Search for the cell housing the specified text and yield its (x, y) center coordinate. 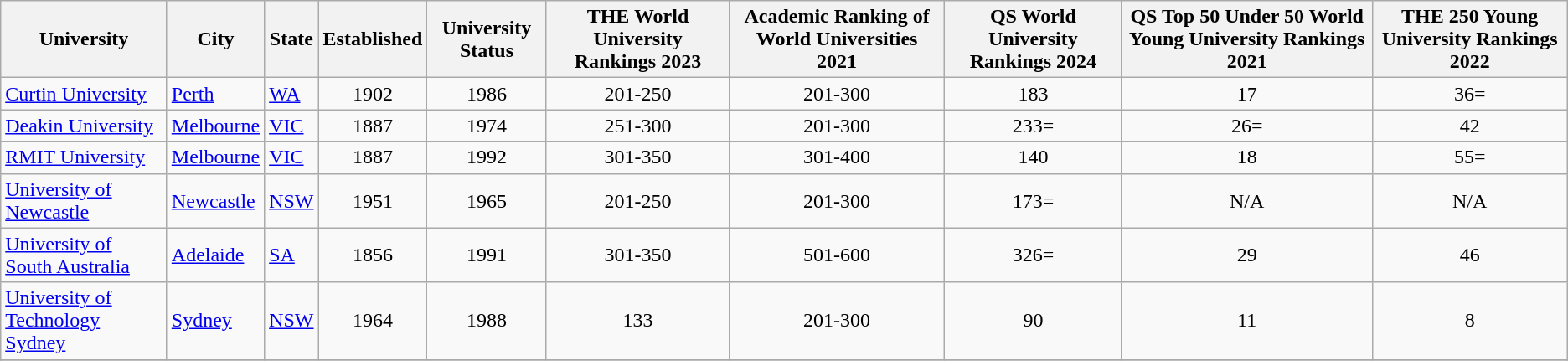
1986 (487, 94)
11 (1246, 321)
55= (1469, 157)
501-600 (838, 255)
WA (291, 94)
8 (1469, 321)
233= (1034, 126)
Adelaide (215, 255)
THE World University Rankings 2023 (637, 39)
State (291, 39)
1902 (373, 94)
1988 (487, 321)
Established (373, 39)
University of South Australia (84, 255)
SA (291, 255)
46 (1469, 255)
140 (1034, 157)
University Status (487, 39)
301-400 (838, 157)
36= (1469, 94)
1992 (487, 157)
Academic Ranking of World Universities 2021 (838, 39)
Sydney (215, 321)
251-300 (637, 126)
29 (1246, 255)
THE 250 Young University Rankings 2022 (1469, 39)
QS World University Rankings 2024 (1034, 39)
1974 (487, 126)
Curtin University (84, 94)
42 (1469, 126)
University of Technology Sydney (84, 321)
Deakin University (84, 126)
University of Newcastle (84, 201)
1964 (373, 321)
133 (637, 321)
QS Top 50 Under 50 World Young University Rankings 2021 (1246, 39)
University (84, 39)
1951 (373, 201)
18 (1246, 157)
Newcastle (215, 201)
326= (1034, 255)
183 (1034, 94)
90 (1034, 321)
26= (1246, 126)
1965 (487, 201)
RMIT University (84, 157)
173= (1034, 201)
Perth (215, 94)
City (215, 39)
1856 (373, 255)
1991 (487, 255)
17 (1246, 94)
